Provide the (x, y) coordinate of the cell's center where the given text is located.  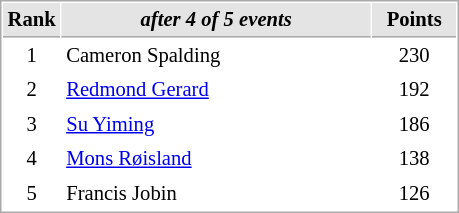
3 (32, 124)
Mons Røisland (216, 158)
Cameron Spalding (216, 56)
1 (32, 56)
Rank (32, 20)
Points (414, 20)
138 (414, 158)
5 (32, 194)
2 (32, 90)
Redmond Gerard (216, 90)
after 4 of 5 events (216, 20)
192 (414, 90)
230 (414, 56)
Su Yiming (216, 124)
126 (414, 194)
186 (414, 124)
Francis Jobin (216, 194)
4 (32, 158)
